Provide the [x, y] coordinate of the cell's center where the given text is located.  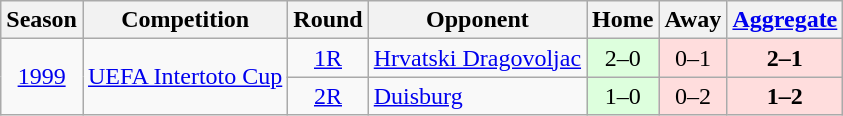
2–0 [623, 58]
2–1 [785, 58]
1999 [42, 77]
Duisburg [477, 96]
Away [693, 20]
1R [328, 58]
Competition [184, 20]
0–1 [693, 58]
0–2 [693, 96]
Hrvatski Dragovoljac [477, 58]
1–0 [623, 96]
Opponent [477, 20]
1–2 [785, 96]
Season [42, 20]
Aggregate [785, 20]
UEFA Intertoto Cup [184, 77]
Round [328, 20]
Home [623, 20]
2R [328, 96]
